Search for the cell housing the specified text and yield its [x, y] center coordinate. 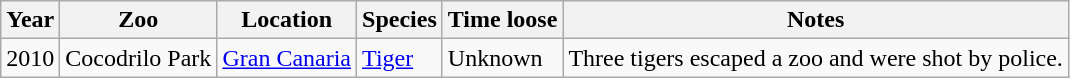
Year [30, 20]
Time loose [502, 20]
Zoo [138, 20]
Unknown [502, 58]
Gran Canaria [287, 58]
Notes [816, 20]
Three tigers escaped a zoo and were shot by police. [816, 58]
Tiger [400, 58]
2010 [30, 58]
Cocodrilo Park [138, 58]
Species [400, 20]
Location [287, 20]
